Locate the cell with the specified text and output its [X, Y] center coordinate. 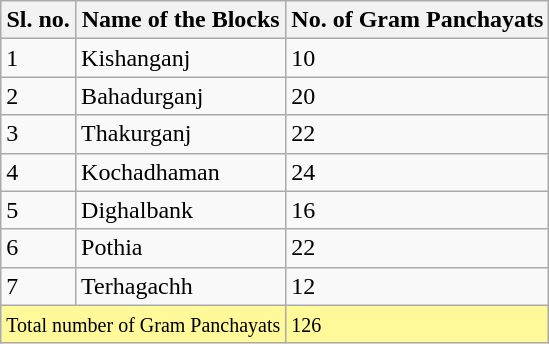
20 [418, 96]
7 [38, 286]
126 [418, 324]
Terhagachh [181, 286]
Bahadurganj [181, 96]
4 [38, 172]
6 [38, 248]
Thakurganj [181, 134]
12 [418, 286]
Kochadhaman [181, 172]
No. of Gram Panchayats [418, 20]
2 [38, 96]
Total number of Gram Panchayats [144, 324]
10 [418, 58]
Dighalbank [181, 210]
Pothia [181, 248]
Kishanganj [181, 58]
1 [38, 58]
Name of the Blocks [181, 20]
5 [38, 210]
Sl. no. [38, 20]
3 [38, 134]
24 [418, 172]
16 [418, 210]
